Capture the cell that displays the provided text and extract its (x, y) central coordinate. 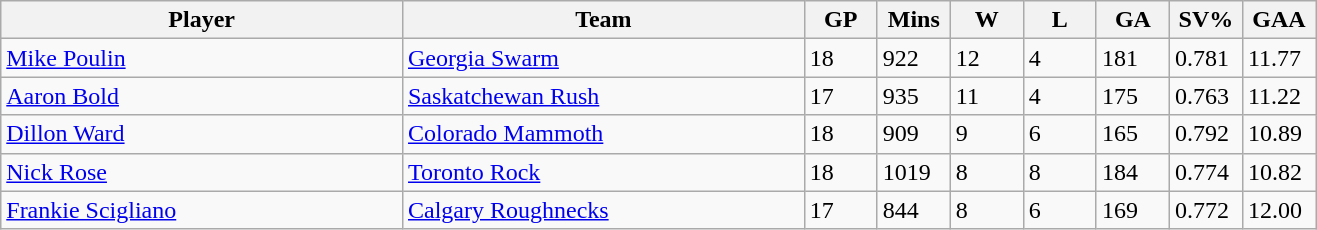
11.22 (1278, 96)
165 (1132, 134)
Nick Rose (202, 172)
0.774 (1206, 172)
9 (986, 134)
Calgary Roughnecks (603, 210)
Aaron Bold (202, 96)
Player (202, 20)
844 (914, 210)
Colorado Mammoth (603, 134)
Saskatchewan Rush (603, 96)
Dillon Ward (202, 134)
Mike Poulin (202, 58)
L (1060, 20)
169 (1132, 210)
Team (603, 20)
GA (1132, 20)
10.89 (1278, 134)
GAA (1278, 20)
0.763 (1206, 96)
0.792 (1206, 134)
909 (914, 134)
GP (840, 20)
Mins (914, 20)
175 (1132, 96)
11.77 (1278, 58)
0.781 (1206, 58)
1019 (914, 172)
184 (1132, 172)
SV% (1206, 20)
10.82 (1278, 172)
W (986, 20)
Toronto Rock (603, 172)
12.00 (1278, 210)
0.772 (1206, 210)
181 (1132, 58)
11 (986, 96)
12 (986, 58)
Georgia Swarm (603, 58)
922 (914, 58)
Frankie Scigliano (202, 210)
935 (914, 96)
